From the cell containing the given text, extract its center point as [X, Y] coordinate. 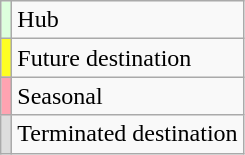
Future destination [128, 58]
Hub [128, 20]
Terminated destination [128, 134]
Seasonal [128, 96]
